For the text-containing cell, return its midpoint in [X, Y] coordinate format. 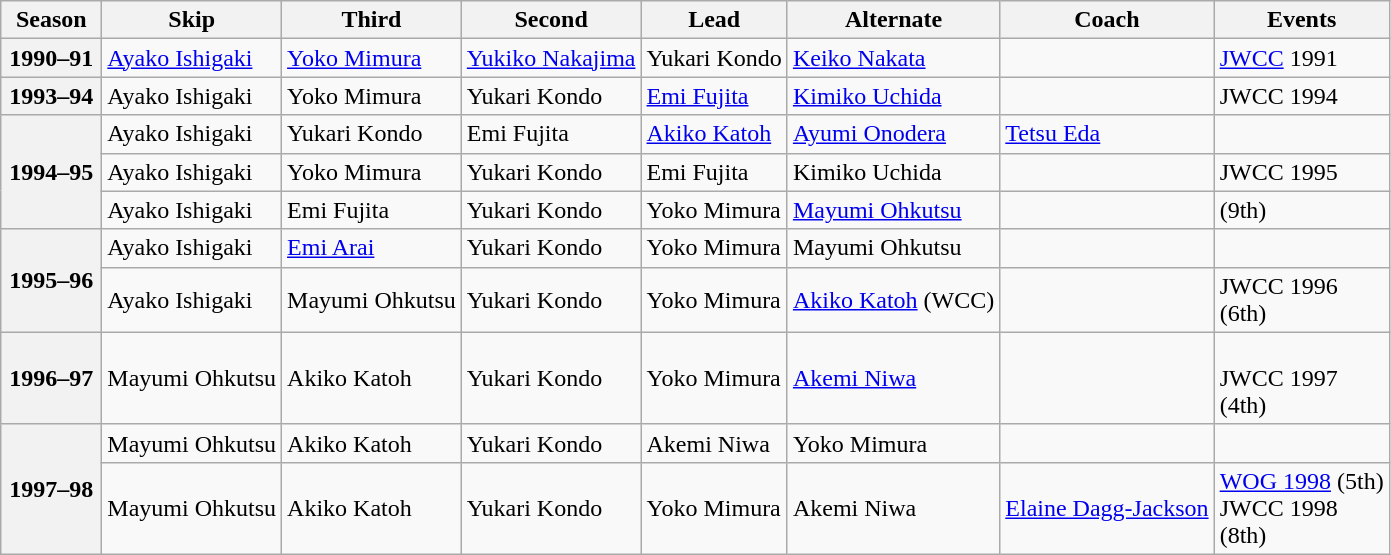
1996–97 [52, 378]
Emi Arai [372, 248]
Akiko Katoh (WCC) [893, 300]
(9th) [1302, 210]
Lead [714, 20]
WOG 1998 (5th)JWCC 1998 (8th) [1302, 508]
JWCC 1991 [1302, 58]
Events [1302, 20]
Coach [1107, 20]
Yukiko Nakajima [551, 58]
Elaine Dagg-Jackson [1107, 508]
Skip [192, 20]
1994–95 [52, 172]
1995–96 [52, 280]
Ayumi Onodera [893, 134]
1993–94 [52, 96]
1997–98 [52, 489]
JWCC 1997 (4th) [1302, 378]
Season [52, 20]
Tetsu Eda [1107, 134]
1990–91 [52, 58]
JWCC 1996 (6th) [1302, 300]
JWCC 1995 [1302, 172]
Keiko Nakata [893, 58]
Third [372, 20]
JWCC 1994 [1302, 96]
Alternate [893, 20]
Second [551, 20]
